Output the (x, y) coordinate of the center of the cell containing the given text.  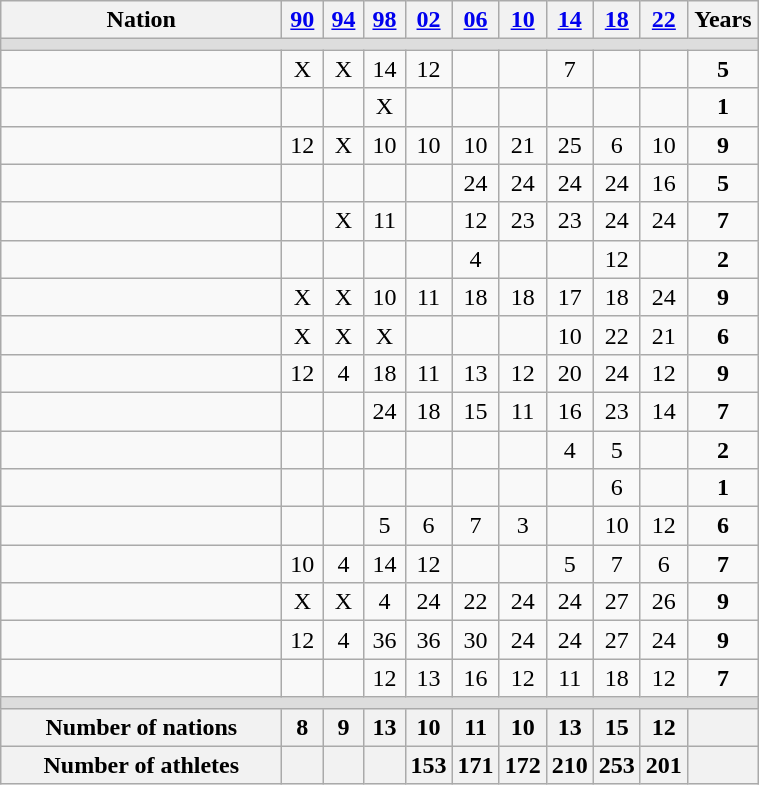
30 (476, 640)
26 (664, 602)
17 (570, 297)
Years (722, 20)
02 (428, 20)
Nation (142, 20)
20 (570, 373)
90 (302, 20)
3 (522, 526)
253 (616, 765)
210 (570, 765)
Number of nations (142, 727)
8 (302, 727)
172 (522, 765)
201 (664, 765)
171 (476, 765)
06 (476, 20)
Number of athletes (142, 765)
98 (384, 20)
153 (428, 765)
25 (570, 145)
94 (344, 20)
